Return the [X, Y] coordinate for the center point of the cell that contains the specified text.  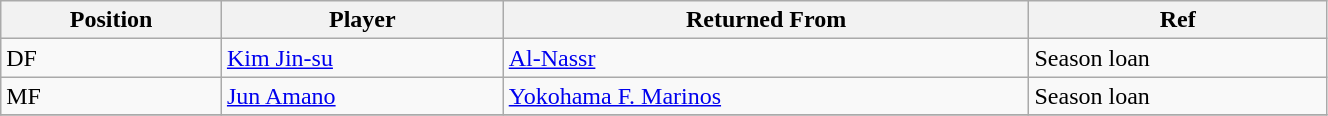
Position [112, 20]
DF [112, 58]
Yokohama F. Marinos [766, 96]
MF [112, 96]
Jun Amano [362, 96]
Al-Nassr [766, 58]
Kim Jin-su [362, 58]
Returned From [766, 20]
Player [362, 20]
Ref [1178, 20]
